Identify which cell holds the provided text, then report its [x, y] central coordinate. 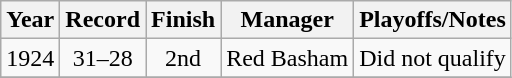
Red Basham [288, 58]
31–28 [103, 58]
2nd [184, 58]
Finish [184, 20]
Did not qualify [433, 58]
Record [103, 20]
Manager [288, 20]
1924 [30, 58]
Year [30, 20]
Playoffs/Notes [433, 20]
